Detect which cell encompasses the target text, then output its [x, y] center coordinate. 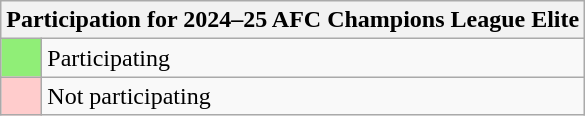
Participation for 2024–25 AFC Champions League Elite [293, 20]
Participating [314, 58]
Not participating [314, 96]
